Detect which cell encompasses the target text, then output its [X, Y] center coordinate. 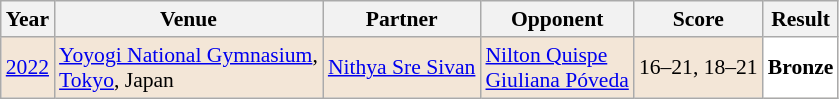
Score [698, 19]
16–21, 18–21 [698, 68]
Nithya Sre Sivan [402, 68]
Opponent [556, 19]
Nilton Quispe Giuliana Póveda [556, 68]
2022 [28, 68]
Result [801, 19]
Venue [188, 19]
Yoyogi National Gymnasium,Tokyo, Japan [188, 68]
Partner [402, 19]
Year [28, 19]
Bronze [801, 68]
